For the text-containing cell, return its midpoint in (x, y) coordinate format. 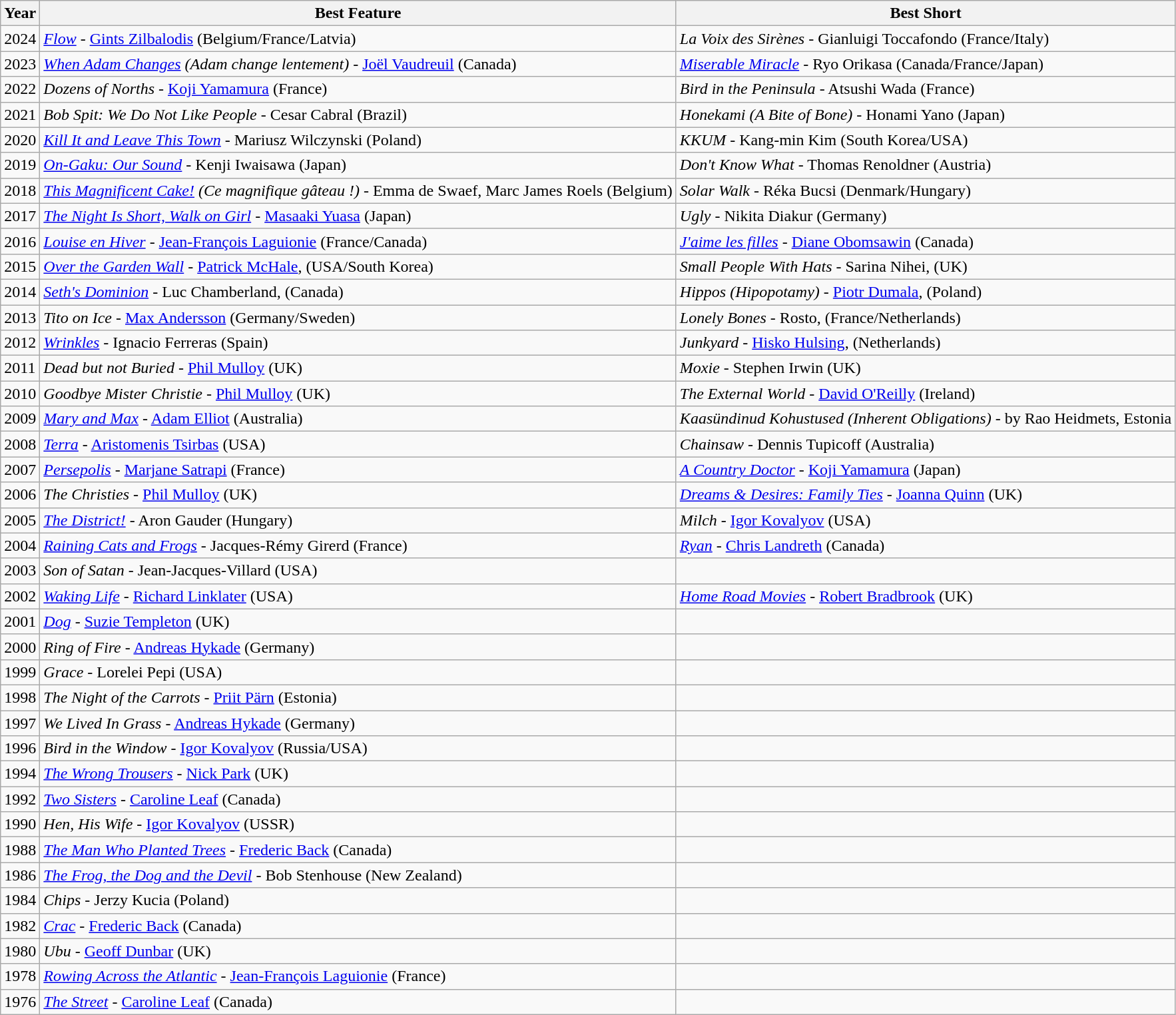
The District! - Aron Gauder (Hungary) (358, 520)
We Lived In Grass - Andreas Hykade (Germany) (358, 723)
Tito on Ice - Max Andersson (Germany/Sweden) (358, 318)
The External World - David O'Reilly (Ireland) (926, 394)
Wrinkles - Ignacio Ferreras (Spain) (358, 343)
2021 (20, 115)
Ugly - Nikita Diakur (Germany) (926, 216)
2018 (20, 190)
Seth's Dominion - Luc Chamberland, (Canada) (358, 292)
1988 (20, 850)
Rowing Across the Atlantic - Jean-François Laguionie (France) (358, 976)
Goodbye Mister Christie - Phil Mulloy (UK) (358, 394)
Hen, His Wife - Igor Kovalyov (USSR) (358, 825)
Chainsaw - Dennis Tupicoff (Australia) (926, 444)
Louise en Hiver - Jean-François Laguionie (France/Canada) (358, 241)
1994 (20, 774)
KKUM - Kang-min Kim (South Korea/USA) (926, 140)
2000 (20, 647)
1984 (20, 900)
J'aime les filles - Diane Obomsawin (Canada) (926, 241)
The Street - Caroline Leaf (Canada) (358, 1002)
On-Gaku: Our Sound - Kenji Iwaisawa (Japan) (358, 165)
Terra - Aristomenis Tsirbas (USA) (358, 444)
The Frog, the Dog and the Devil - Bob Stenhouse (New Zealand) (358, 875)
Son of Satan - Jean-Jacques-Villard (USA) (358, 571)
2014 (20, 292)
La Voix des Sirènes - Gianluigi Toccafondo (France/Italy) (926, 39)
2012 (20, 343)
Home Road Movies - Robert Bradbrook (UK) (926, 596)
Junkyard - Hisko Hulsing, (Netherlands) (926, 343)
Grace - Lorelei Pepi (USA) (358, 672)
Bob Spit: We Do Not Like People - Cesar Cabral (Brazil) (358, 115)
Kill It and Leave This Town - Mariusz Wilczynski (Poland) (358, 140)
Ubu - Geoff Dunbar (UK) (358, 951)
1990 (20, 825)
A Country Doctor - Koji Yamamura (Japan) (926, 470)
Dead but not Buried - Phil Mulloy (UK) (358, 368)
Solar Walk - Réka Bucsi (Denmark/Hungary) (926, 190)
2015 (20, 266)
Waking Life - Richard Linklater (USA) (358, 596)
Milch - Igor Kovalyov (USA) (926, 520)
The Wrong Trousers - Nick Park (UK) (358, 774)
1998 (20, 697)
2001 (20, 621)
2017 (20, 216)
Year (20, 13)
Small People With Hats - Sarina Nihei, (UK) (926, 266)
2007 (20, 470)
Don't Know What - Thomas Renoldner (Austria) (926, 165)
Mary and Max - Adam Elliot (Australia) (358, 419)
2009 (20, 419)
Persepolis - Marjane Satrapi (France) (358, 470)
1992 (20, 799)
Moxie - Stephen Irwin (UK) (926, 368)
2013 (20, 318)
Bird in the Window - Igor Kovalyov (Russia/USA) (358, 749)
2004 (20, 545)
The Night of the Carrots - Priit Pärn (Estonia) (358, 697)
2020 (20, 140)
1982 (20, 926)
Bird in the Peninsula - Atsushi Wada (France) (926, 89)
Dog - Suzie Templeton (UK) (358, 621)
Dozens of Norths - Koji Yamamura (France) (358, 89)
1978 (20, 976)
1980 (20, 951)
This Magnificent Cake! (Ce magnifique gâteau !) - Emma de Swaef, Marc James Roels (Belgium) (358, 190)
The Christies - Phil Mulloy (UK) (358, 495)
Chips - Jerzy Kucia (Poland) (358, 900)
The Night Is Short, Walk on Girl - Masaaki Yuasa (Japan) (358, 216)
1986 (20, 875)
2016 (20, 241)
2008 (20, 444)
Raining Cats and Frogs - Jacques-Rémy Girerd (France) (358, 545)
When Adam Changes (Adam change lentement) - Joël Vaudreuil (Canada) (358, 64)
Lonely Bones - Rosto, (France/Netherlands) (926, 318)
2002 (20, 596)
1999 (20, 672)
Over the Garden Wall - Patrick McHale, (USA/South Korea) (358, 266)
Best Feature (358, 13)
1997 (20, 723)
Dreams & Desires: Family Ties - Joanna Quinn (UK) (926, 495)
2005 (20, 520)
2024 (20, 39)
2022 (20, 89)
Ring of Fire - Andreas Hykade (Germany) (358, 647)
Hippos (Hipopotamy) - Piotr Dumala, (Poland) (926, 292)
Two Sisters - Caroline Leaf (Canada) (358, 799)
The Man Who Planted Trees - Frederic Back (Canada) (358, 850)
Crac - Frederic Back (Canada) (358, 926)
Honekami (A Bite of Bone) - Honami Yano (Japan) (926, 115)
2006 (20, 495)
2019 (20, 165)
2011 (20, 368)
Ryan - Chris Landreth (Canada) (926, 545)
2003 (20, 571)
Flow - Gints Zilbalodis (Belgium/France/Latvia) (358, 39)
1976 (20, 1002)
2023 (20, 64)
Kaasündinud Kohustused (Inherent Obligations) - by Rao Heidmets, Estonia (926, 419)
Miserable Miracle - Ryo Orikasa (Canada/France/Japan) (926, 64)
2010 (20, 394)
1996 (20, 749)
Best Short (926, 13)
